Determine the [x, y] coordinate at the center of the cell enclosing the given text.  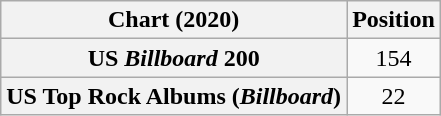
US Top Rock Albums (Billboard) [174, 96]
22 [394, 96]
US Billboard 200 [174, 58]
Position [394, 20]
154 [394, 58]
Chart (2020) [174, 20]
